Extract the [X, Y] coordinate from the center of the cell holding the provided text.  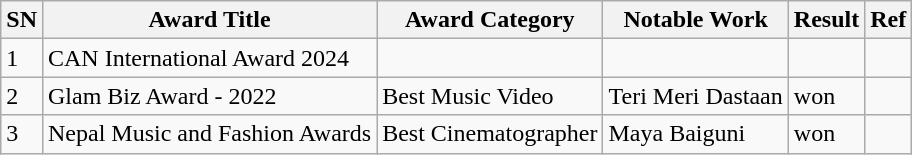
Maya Baiguni [696, 134]
Teri Meri Dastaan [696, 96]
3 [22, 134]
CAN International Award 2024 [209, 58]
Award Title [209, 20]
Ref [888, 20]
Nepal Music and Fashion Awards [209, 134]
Notable Work [696, 20]
SN [22, 20]
Glam Biz Award - 2022 [209, 96]
Award Category [490, 20]
Best Music Video [490, 96]
2 [22, 96]
1 [22, 58]
Best Cinematographer [490, 134]
Result [826, 20]
